Determine the [X, Y] coordinate at the center of the cell enclosing the given text.  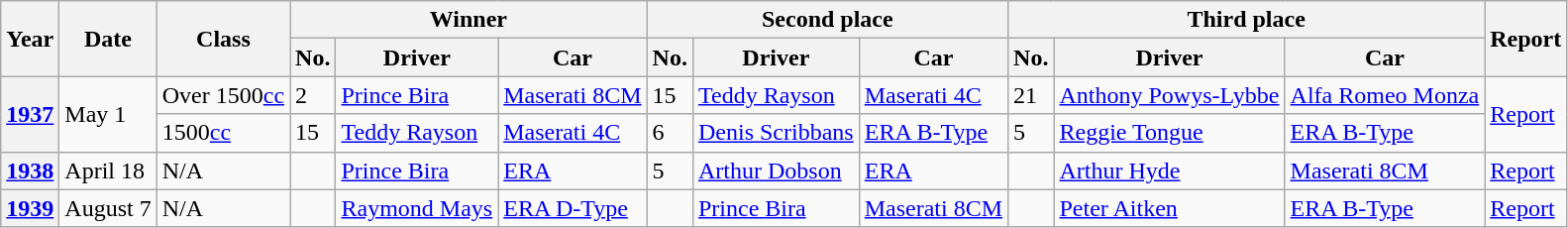
Over 1500cc [223, 95]
6 [670, 133]
Arthur Dobson [776, 171]
Anthony Powys-Lybbe [1169, 95]
Winner [470, 20]
1939 [30, 208]
Alfa Romeo Monza [1385, 95]
Year [30, 39]
Second place [827, 20]
ERA D-Type [573, 208]
Peter Aitken [1169, 208]
2 [313, 95]
Third place [1246, 20]
Raymond Mays [417, 208]
1500cc [223, 133]
1938 [30, 171]
May 1 [108, 114]
Class [223, 39]
Arthur Hyde [1169, 171]
1937 [30, 114]
21 [1031, 95]
April 18 [108, 171]
Date [108, 39]
August 7 [108, 208]
Reggie Tongue [1169, 133]
Denis Scribbans [776, 133]
